Find where the given text appears and provide that cell's center as (x, y) coordinate. 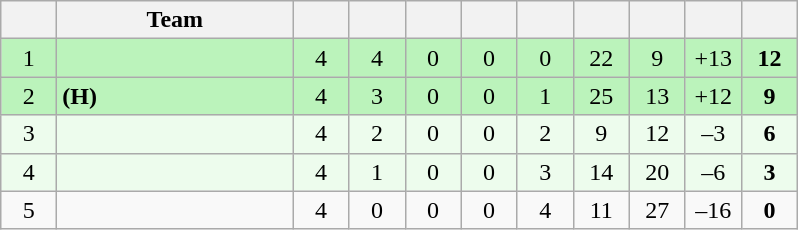
–6 (713, 172)
Team (175, 20)
6 (769, 134)
20 (657, 172)
+12 (713, 96)
11 (601, 210)
+13 (713, 58)
–16 (713, 210)
13 (657, 96)
27 (657, 210)
–3 (713, 134)
22 (601, 58)
5 (29, 210)
25 (601, 96)
(H) (175, 96)
14 (601, 172)
